For the text-containing cell, return its midpoint in [x, y] coordinate format. 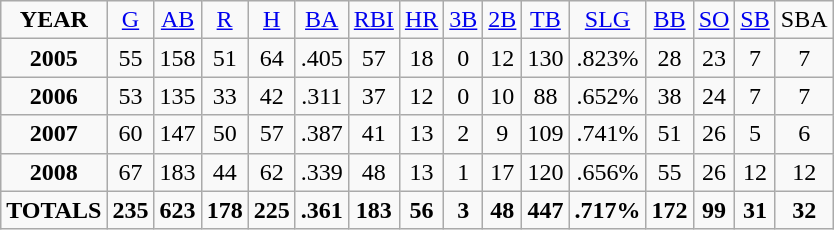
TOTALS [54, 210]
62 [272, 172]
38 [670, 96]
60 [130, 134]
24 [714, 96]
44 [224, 172]
2006 [54, 96]
23 [714, 58]
41 [374, 134]
172 [670, 210]
147 [178, 134]
17 [502, 172]
37 [374, 96]
RBI [374, 20]
88 [546, 96]
.652% [608, 96]
BB [670, 20]
.405 [322, 58]
6 [804, 134]
33 [224, 96]
.741% [608, 134]
R [224, 20]
225 [272, 210]
130 [546, 58]
3B [464, 20]
28 [670, 58]
.656% [608, 172]
.717% [608, 210]
53 [130, 96]
SLG [608, 20]
SB [755, 20]
158 [178, 58]
2 [464, 134]
447 [546, 210]
109 [546, 134]
99 [714, 210]
2008 [54, 172]
64 [272, 58]
2005 [54, 58]
9 [502, 134]
.823% [608, 58]
3 [464, 210]
2B [502, 20]
2007 [54, 134]
5 [755, 134]
TB [546, 20]
235 [130, 210]
178 [224, 210]
31 [755, 210]
BA [322, 20]
56 [421, 210]
HR [421, 20]
120 [546, 172]
SO [714, 20]
AB [178, 20]
.387 [322, 134]
623 [178, 210]
H [272, 20]
SBA [804, 20]
42 [272, 96]
YEAR [54, 20]
.361 [322, 210]
1 [464, 172]
50 [224, 134]
10 [502, 96]
G [130, 20]
32 [804, 210]
135 [178, 96]
18 [421, 58]
67 [130, 172]
.339 [322, 172]
.311 [322, 96]
